From the cell containing the given text, extract its center point as (X, Y) coordinate. 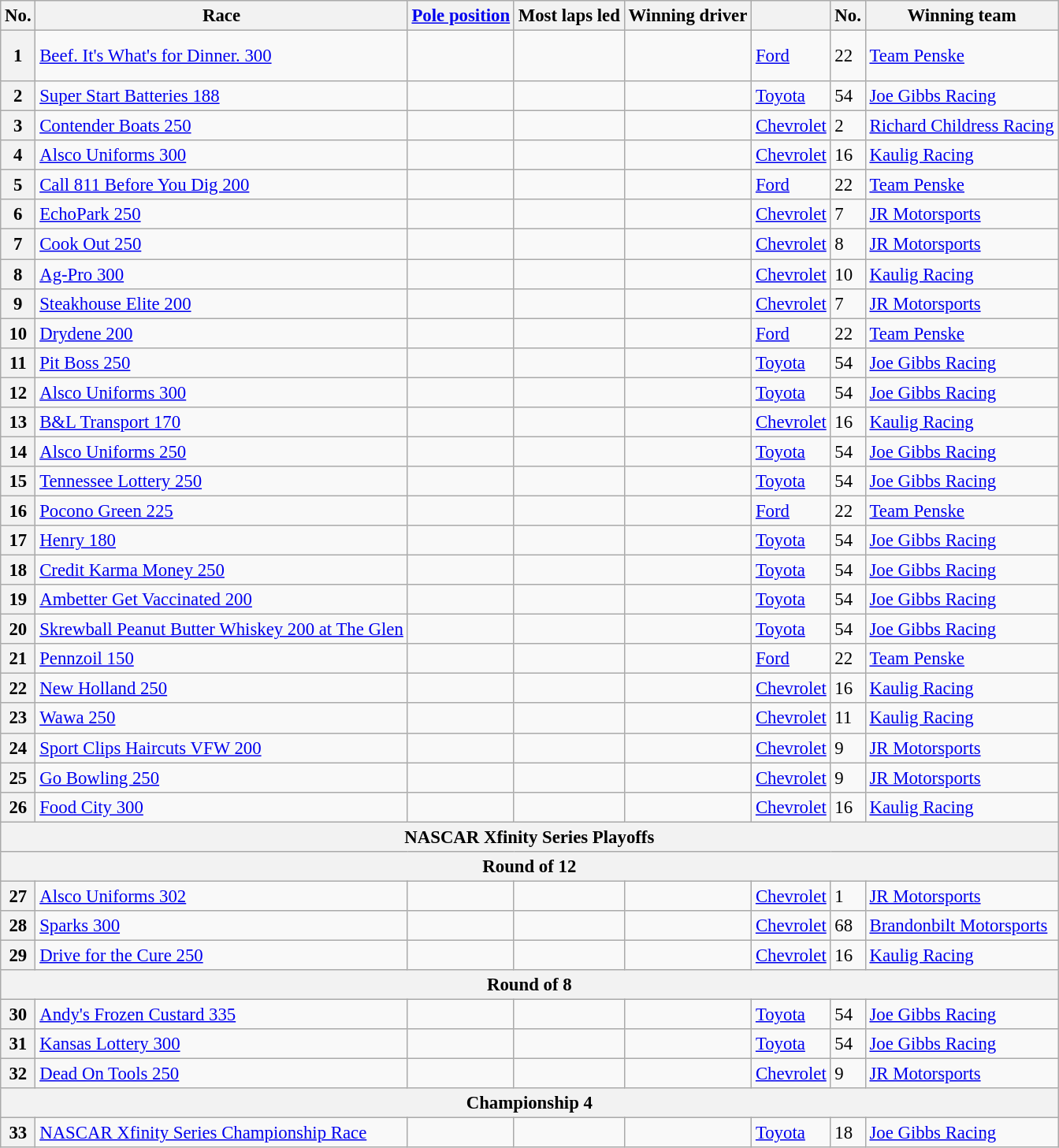
New Holland 250 (221, 689)
4 (18, 155)
Alsco Uniforms 250 (221, 451)
Sport Clips Haircuts VFW 200 (221, 748)
Round of 8 (529, 985)
6 (18, 215)
33 (18, 1133)
30 (18, 1015)
27 (18, 896)
NASCAR Xfinity Series Championship Race (221, 1133)
17 (18, 541)
21 (18, 659)
Beef. It's What's for Dinner. 300 (221, 57)
Pocono Green 225 (221, 511)
Cook Out 250 (221, 244)
Most laps led (569, 16)
Credit Karma Money 250 (221, 570)
Sparks 300 (221, 926)
Pit Boss 250 (221, 362)
5 (18, 185)
Wawa 250 (221, 719)
Championship 4 (529, 1103)
Henry 180 (221, 541)
Race (221, 16)
Super Start Batteries 188 (221, 96)
Contender Boats 250 (221, 126)
Winning driver (687, 16)
Ag-Pro 300 (221, 274)
Alsco Uniforms 302 (221, 896)
Drive for the Cure 250 (221, 955)
Kansas Lottery 300 (221, 1044)
Skrewball Peanut Butter Whiskey 200 at The Glen (221, 630)
Drydene 200 (221, 333)
68 (848, 926)
B&L Transport 170 (221, 422)
15 (18, 481)
28 (18, 926)
12 (18, 392)
31 (18, 1044)
Winning team (961, 16)
3 (18, 126)
Pennzoil 150 (221, 659)
Go Bowling 250 (221, 778)
19 (18, 600)
EchoPark 250 (221, 215)
Food City 300 (221, 807)
26 (18, 807)
25 (18, 778)
32 (18, 1074)
14 (18, 451)
29 (18, 955)
24 (18, 748)
Steakhouse Elite 200 (221, 303)
Andy's Frozen Custard 335 (221, 1015)
Call 811 Before You Dig 200 (221, 185)
20 (18, 630)
Ambetter Get Vaccinated 200 (221, 600)
Pole position (460, 16)
Round of 12 (529, 867)
Tennessee Lottery 250 (221, 481)
Dead On Tools 250 (221, 1074)
23 (18, 719)
Brandonbilt Motorsports (961, 926)
NASCAR Xfinity Series Playoffs (529, 837)
Richard Childress Racing (961, 126)
13 (18, 422)
